Scan for the cell matching the given text and deliver its [X, Y] coordinate at center. 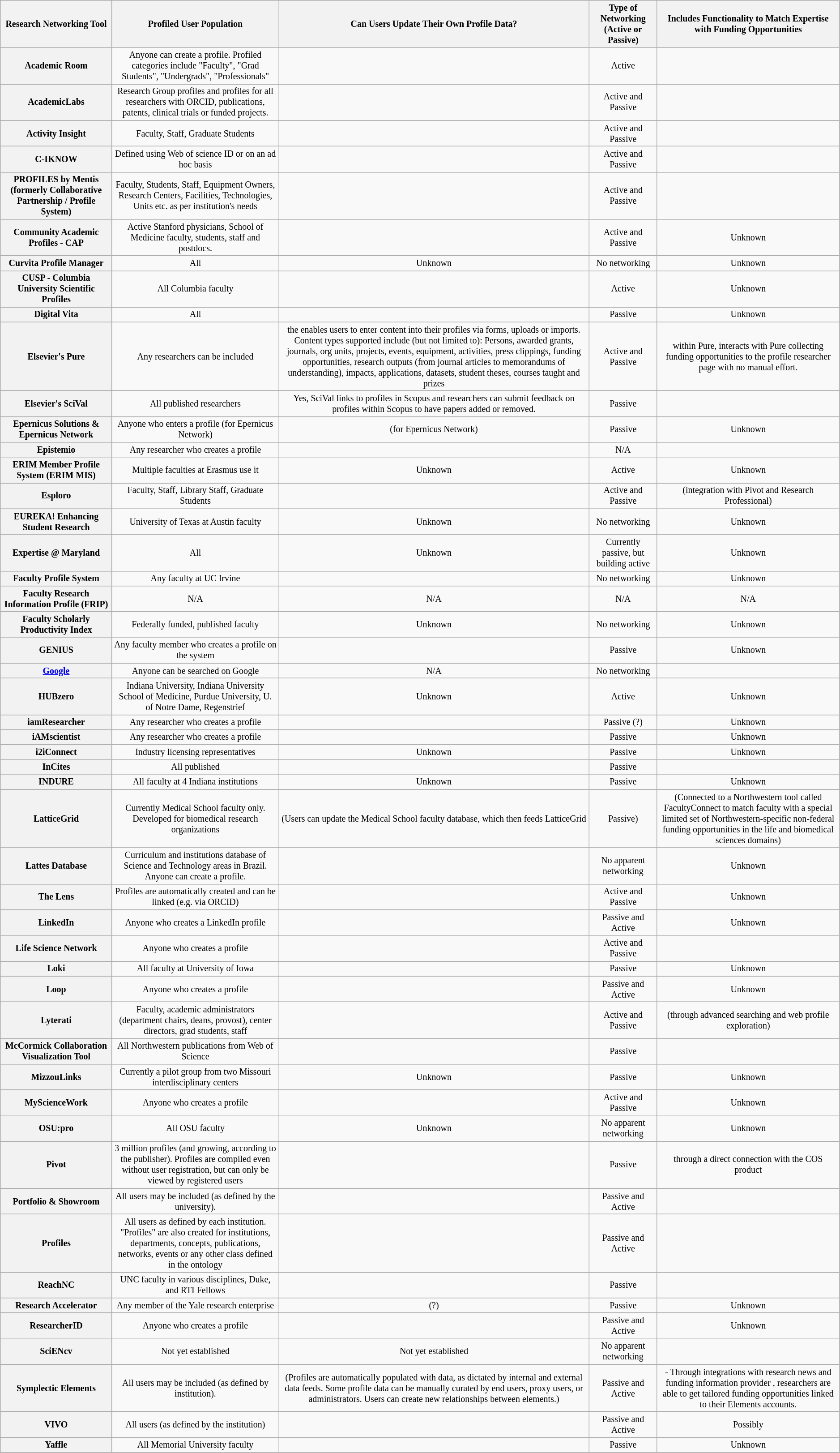
Any member of the Yale research enterprise [195, 1306]
Possibly [748, 1425]
(through advanced searching and web profile exploration) [748, 1020]
Profiles [56, 1243]
HUBzero [56, 697]
Currently passive, but building active [623, 553]
iamResearcher [56, 722]
Federally funded, published faculty [195, 624]
Passive (?) [623, 722]
MizzouLinks [56, 1077]
Research Networking Tool [56, 24]
Epistemio [56, 450]
Google [56, 671]
Lyterati [56, 1020]
All published [195, 767]
within Pure, interacts with Pure collecting funding opportunities to the profile researcher page with no manual effort. [748, 356]
Type of Networking (Active or Passive) [623, 24]
Anyone can create a profile. Profiled categories include "Faculty", "Grad Students", "Undergrads", "Professionals" [195, 66]
Activity Insight [56, 133]
All Northwestern publications from Web of Science [195, 1051]
Anyone can be searched on Google [195, 671]
Faculty Profile System [56, 579]
AcademicLabs [56, 102]
Yes, SciVal links to profiles in Scopus and researchers can submit feedback on profiles within Scopus to have papers added or removed. [434, 404]
(?) [434, 1306]
All published researchers [195, 404]
iAMscientist [56, 737]
GENIUS [56, 650]
Currently Medical School faculty only. Developed for biomedical research organizations [195, 819]
Faculty Scholarly Productivity Index [56, 624]
Research Accelerator [56, 1306]
Defined using Web of science ID or on an ad hoc basis [195, 159]
Any faculty member who creates a profile on the system [195, 650]
INDURE [56, 782]
OSU:pro [56, 1128]
Any faculty at UC Irvine [195, 579]
LatticeGrid [56, 819]
Multiple faculties at Erasmus use it [195, 470]
All Columbia faculty [195, 289]
The Lens [56, 897]
Community Academic Profiles - CAP [56, 237]
Epernicus Solutions & Epernicus Network [56, 430]
LinkedIn [56, 922]
All faculty at University of Iowa [195, 969]
Symplectic Elements [56, 1388]
All OSU faculty [195, 1128]
ResearcherID [56, 1326]
Anyone who enters a profile (for Epernicus Network) [195, 430]
Faculty, academic administrators (department chairs, deans, provost), center directors, grad students, staff [195, 1020]
Loki [56, 969]
Profiled User Population [195, 24]
All faculty at 4 Indiana institutions [195, 782]
EUREKA! Enhancing Student Research [56, 522]
C-IKNOW [56, 159]
Includes Functionality to Match Expertise with Funding Opportunities [748, 24]
Yaffle [56, 1445]
Portfolio & Showroom [56, 1202]
Life Science Network [56, 948]
All users may be included (as defined by the university). [195, 1202]
Research Group profiles and profiles for all researchers with ORCID, publications, patents, clinical trials or funded projects. [195, 102]
Esploro [56, 496]
UNC faculty in various disciplines, Duke, and RTI Fellows [195, 1285]
Elsevier's SciVal [56, 404]
University of Texas at Austin faculty [195, 522]
Curvita Profile Manager [56, 263]
Profiles are automatically created and can be linked (e.g. via ORCID) [195, 897]
ReachNC [56, 1285]
Industry licensing representatives [195, 752]
Pivot [56, 1165]
Active Stanford physicians, School of Medicine faculty, students, staff and postdocs. [195, 237]
ERIM Member Profile System (ERIM MIS) [56, 470]
Expertise @ Maryland [56, 553]
Academic Room [56, 66]
(Users can update the Medical School faculty database, which then feeds LatticeGrid [434, 819]
Digital Vita [56, 314]
All Memorial University faculty [195, 1445]
Any researchers can be included [195, 356]
McCormick Collaboration Visualization Tool [56, 1051]
CUSP - Columbia University Scientific Profiles [56, 289]
Indiana University, Indiana University School of Medicine, Purdue University, U. of Notre Dame, Regenstrief [195, 697]
Anyone who creates a LinkedIn profile [195, 922]
(for Epernicus Network) [434, 430]
Can Users Update Their Own Profile Data? [434, 24]
Faculty, Students, Staff, Equipment Owners, Research Centers, Facilities, Technologies, Units etc. as per institution's needs [195, 195]
All users (as defined by the institution) [195, 1425]
Faculty Research Information Profile (FRIP) [56, 599]
Faculty, Staff, Library Staff, Graduate Students [195, 496]
Currently a pilot group from two Missouri interdisciplinary centers [195, 1077]
PROFILES by Mentis (formerly Collaborative Partnership / Profile System) [56, 195]
(integration with Pivot and Research Professional) [748, 496]
through a direct connection with the COS product [748, 1165]
MyScienceWork [56, 1102]
InCites [56, 767]
SciENcv [56, 1351]
All users may be included (as defined by institution). [195, 1388]
Loop [56, 989]
Curriculum and institutions database of Science and Technology areas in Brazil. Anyone can create a profile. [195, 866]
Lattes Database [56, 866]
Faculty, Staff, Graduate Students [195, 133]
Passive) [623, 819]
i2iConnect [56, 752]
VIVO [56, 1425]
Elsevier's Pure [56, 356]
